Pinpoint the cell where the given text exists, returning its (X, Y) midpoint coordinate. 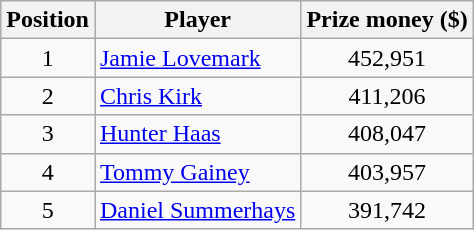
452,951 (387, 58)
4 (48, 172)
Hunter Haas (197, 134)
5 (48, 210)
2 (48, 96)
411,206 (387, 96)
3 (48, 134)
Prize money ($) (387, 20)
Player (197, 20)
Daniel Summerhays (197, 210)
408,047 (387, 134)
403,957 (387, 172)
Jamie Lovemark (197, 58)
Tommy Gainey (197, 172)
391,742 (387, 210)
1 (48, 58)
Position (48, 20)
Chris Kirk (197, 96)
